Pinpoint the cell where the given text exists, returning its (x, y) midpoint coordinate. 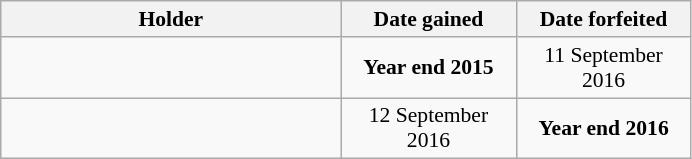
Date forfeited (604, 19)
Holder (171, 19)
11 September 2016 (604, 68)
Year end 2015 (428, 68)
12 September 2016 (428, 128)
Date gained (428, 19)
Year end 2016 (604, 128)
